Provide the [X, Y] coordinate of the cell's center where the given text is located.  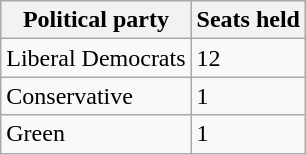
Green [96, 134]
Seats held [248, 20]
12 [248, 58]
Political party [96, 20]
Liberal Democrats [96, 58]
Conservative [96, 96]
